Capture the cell that displays the provided text and extract its [X, Y] central coordinate. 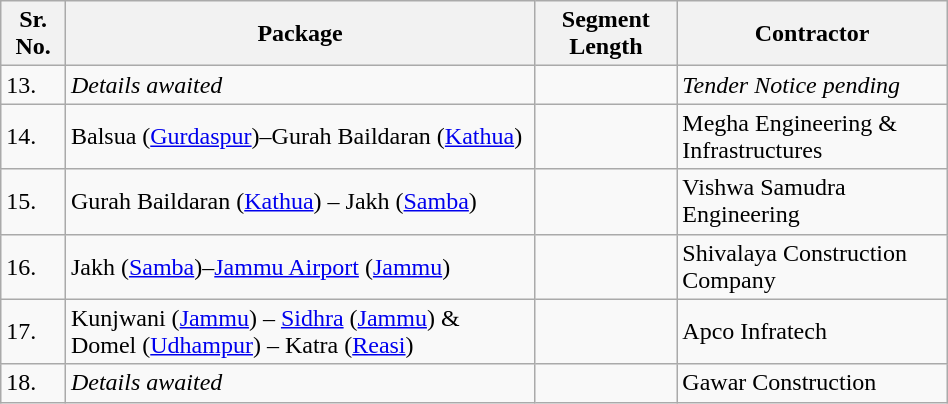
14. [34, 136]
13. [34, 85]
Kunjwani (Jammu) – Sidhra (Jammu) & Domel (Udhampur) – Katra (Reasi) [300, 332]
17. [34, 332]
16. [34, 266]
18. [34, 383]
15. [34, 202]
Shivalaya Construction Company [812, 266]
Balsua (Gurdaspur)–Gurah Baildaran (Kathua) [300, 136]
Tender Notice pending [812, 85]
Jakh (Samba)–Jammu Airport (Jammu) [300, 266]
Sr. No. [34, 34]
Vishwa Samudra Engineering [812, 202]
Apco Infratech [812, 332]
Package [300, 34]
Megha Engineering & Infrastructures [812, 136]
Gurah Baildaran (Kathua) – Jakh (Samba) [300, 202]
Gawar Construction [812, 383]
Contractor [812, 34]
Segment Length [606, 34]
